Output the [x, y] coordinate of the center of the cell containing the given text.  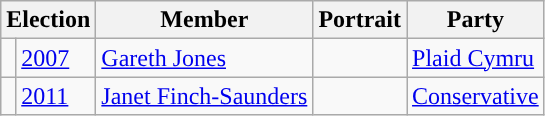
Conservative [476, 96]
Member [204, 20]
Plaid Cymru [476, 58]
2011 [56, 96]
Election [48, 20]
Janet Finch-Saunders [204, 96]
2007 [56, 58]
Gareth Jones [204, 58]
Portrait [360, 20]
Party [476, 20]
